Locate the cell with the specified text and output its [X, Y] center coordinate. 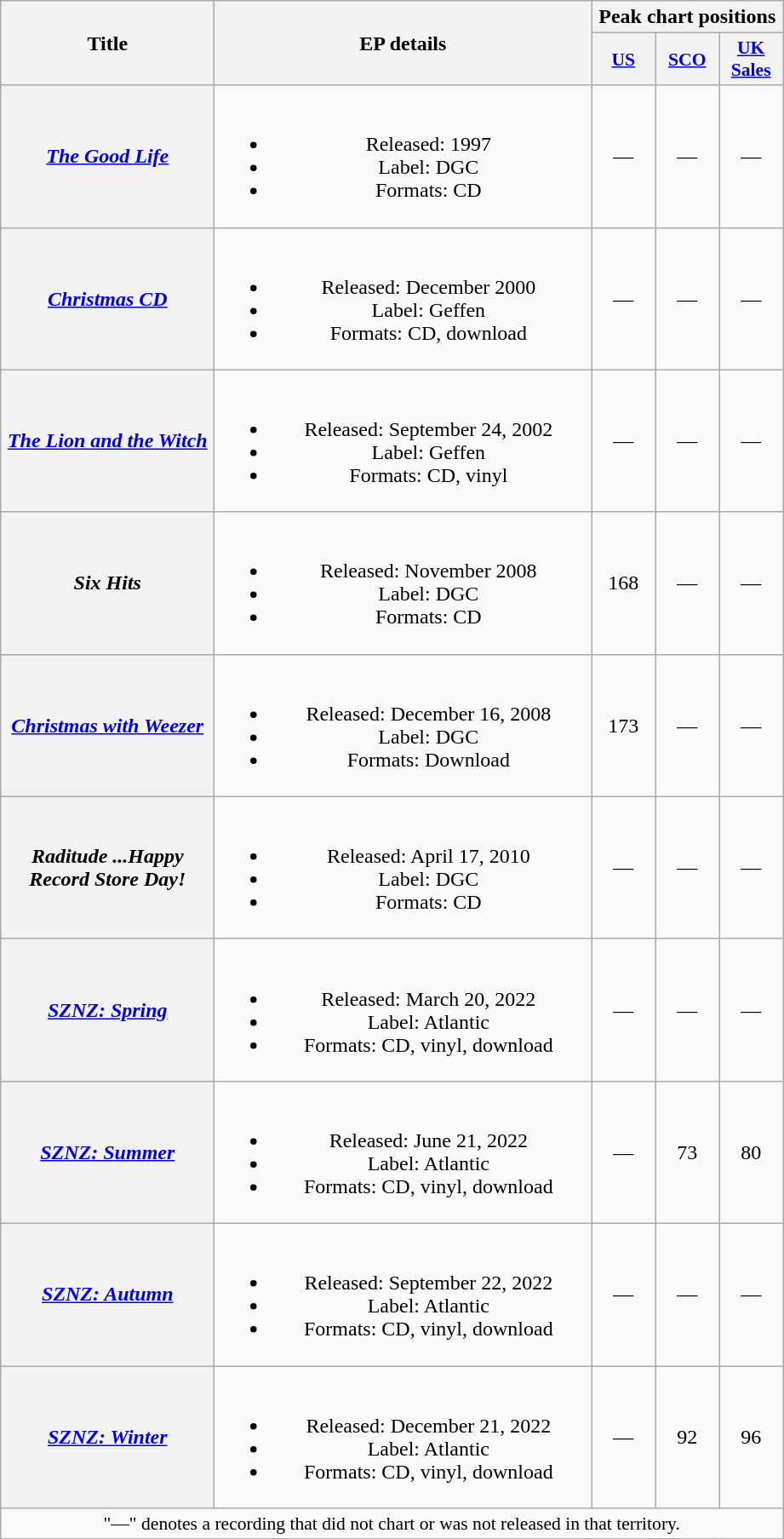
96 [751, 1438]
Released: June 21, 2022Label: AtlanticFormats: CD, vinyl, download [403, 1151]
Christmas CD [107, 298]
Released: December 21, 2022Label: AtlanticFormats: CD, vinyl, download [403, 1438]
The Good Life [107, 157]
SCO [688, 60]
Christmas with Weezer [107, 726]
Title [107, 43]
SZNZ: Spring [107, 1010]
173 [623, 726]
UKSales [751, 60]
Released: September 22, 2022Label: AtlanticFormats: CD, vinyl, download [403, 1295]
92 [688, 1438]
Released: December 2000Label: GeffenFormats: CD, download [403, 298]
73 [688, 1151]
SZNZ: Autumn [107, 1295]
168 [623, 583]
US [623, 60]
Released: September 24, 2002Label: GeffenFormats: CD, vinyl [403, 441]
"—" denotes a recording that did not chart or was not released in that territory. [392, 1524]
SZNZ: Winter [107, 1438]
Peak chart positions [688, 17]
Released: November 2008Label: DGCFormats: CD [403, 583]
Released: April 17, 2010Label: DGCFormats: CD [403, 867]
The Lion and the Witch [107, 441]
EP details [403, 43]
Six Hits [107, 583]
SZNZ: Summer [107, 1151]
Released: 1997Label: DGCFormats: CD [403, 157]
Raditude ...Happy Record Store Day! [107, 867]
80 [751, 1151]
Released: March 20, 2022Label: AtlanticFormats: CD, vinyl, download [403, 1010]
Released: December 16, 2008Label: DGCFormats: Download [403, 726]
